Extract the [X, Y] coordinate from the center of the cell holding the provided text.  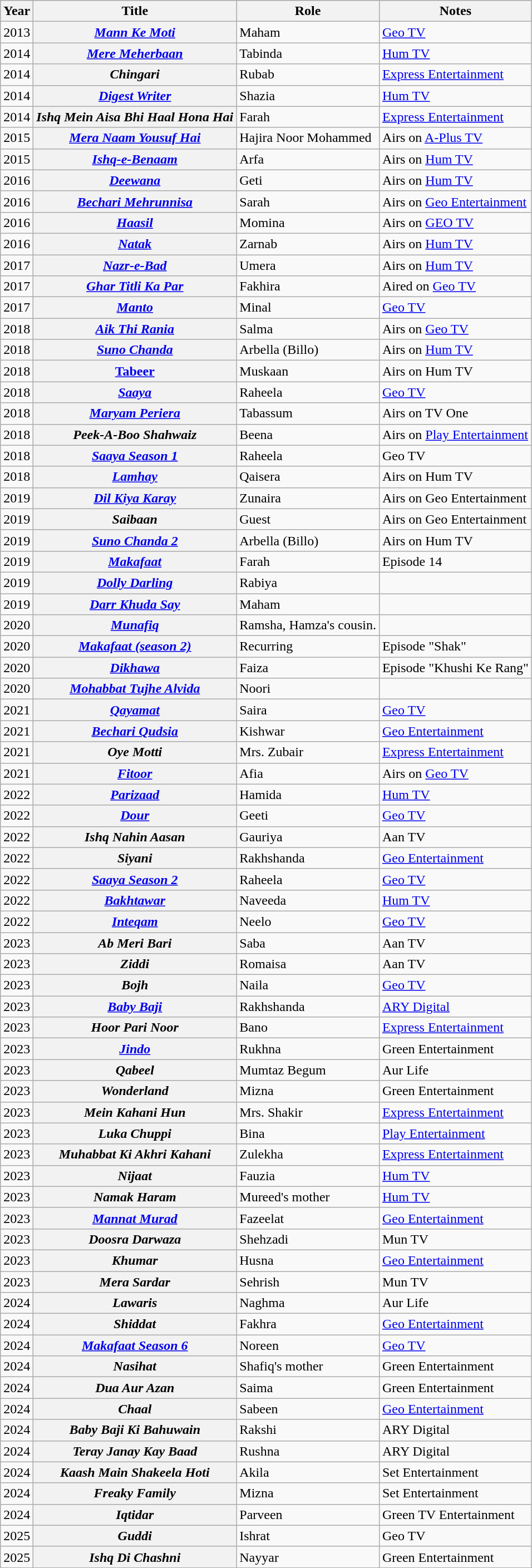
Tabassum [308, 413]
Bano [308, 1028]
Qayamat [135, 710]
Baby Baji Ki Bahuwain [135, 1430]
Freaky Family [135, 1493]
Fitoor [135, 773]
Siyani [135, 858]
Makafaat Season 6 [135, 1345]
Role [308, 11]
Ishrat [308, 1536]
Faiza [308, 668]
Shafiq's mother [308, 1367]
Afia [308, 773]
Natak [135, 244]
Aik Thi Rania [135, 329]
Bechari Mehrunnisa [135, 201]
Tabinda [308, 53]
Kaash Main Shakeela Hoti [135, 1472]
Rukhna [308, 1049]
Green TV Entertainment [455, 1515]
Saaya [135, 392]
Momina [308, 223]
Guddi [135, 1536]
Sarah [308, 201]
Mrs. Shakir [308, 1112]
Noreen [308, 1345]
Mannat Murad [135, 1218]
Lawaris [135, 1303]
Saba [308, 943]
Guest [308, 519]
Qaisera [308, 477]
Title [135, 11]
Zarnab [308, 244]
Hamida [308, 795]
Nasihat [135, 1367]
Muskaan [308, 371]
Airs on GEO TV [455, 223]
Khumar [135, 1260]
Ishq Nahin Aasan [135, 837]
Notes [455, 11]
Akila [308, 1472]
Geti [308, 180]
Saima [308, 1388]
Recurring [308, 647]
Ishq-e-Benaam [135, 159]
Play Entertainment [455, 1133]
Fazeelat [308, 1218]
Romaisa [308, 964]
Neelo [308, 921]
Fakhra [308, 1324]
Kishwar [308, 731]
Zunaira [308, 498]
Mere Meherbaan [135, 53]
Makafaat [135, 561]
Bechari Qudsia [135, 731]
Nijaat [135, 1176]
Mann Ke Moti [135, 32]
Salma [308, 329]
Naila [308, 985]
Naveeda [308, 900]
Tabeer [135, 371]
Rushna [308, 1451]
Baby Baji [135, 1007]
Ramsha, Hamza's cousin. [308, 625]
Nayyar [308, 1557]
Doosra Darwaza [135, 1239]
Peek-A-Boo Shahwaiz [135, 435]
Chaal [135, 1409]
Rakshi [308, 1430]
Oye Motti [135, 752]
Umera [308, 265]
Dour [135, 816]
Suno Chanda 2 [135, 540]
Noori [308, 689]
Digest Writer [135, 96]
Muhabbat Ki Akhri Kahani [135, 1155]
Airs on A-Plus TV [455, 138]
Bakhtawar [135, 900]
Bojh [135, 985]
Deewana [135, 180]
Arfa [308, 159]
Episode "Shak" [455, 647]
Aired on Geo TV [455, 287]
Geeti [308, 816]
Jindo [135, 1049]
Ghar Titli Ka Par [135, 287]
Qabeel [135, 1070]
Gauriya [308, 837]
2013 [17, 32]
Husna [308, 1260]
Mumtaz Begum [308, 1070]
Sehrish [308, 1281]
Makafaat (season 2) [135, 647]
Zulekha [308, 1155]
Shehzadi [308, 1239]
Hajira Noor Mohammed [308, 138]
Saibaan [135, 519]
Parizaad [135, 795]
Naghma [308, 1303]
Saira [308, 710]
Manto [135, 308]
Airs on Play Entertainment [455, 435]
Darr Khuda Say [135, 604]
Mureed's mother [308, 1197]
Saaya Season 1 [135, 456]
Ishq Di Chashni [135, 1557]
Nazr-e-Bad [135, 265]
Ziddi [135, 964]
Year [17, 11]
Episode "Khushi Ke Rang" [455, 668]
Rubab [308, 75]
Beena [308, 435]
Minal [308, 308]
Wonderland [135, 1091]
Fakhira [308, 287]
Mera Naam Yousuf Hai [135, 138]
Fauzia [308, 1176]
Dua Aur Azan [135, 1388]
Inteqam [135, 921]
Namak Haram [135, 1197]
Rabiya [308, 583]
Bina [308, 1133]
Luka Chuppi [135, 1133]
Haasil [135, 223]
Sabeen [308, 1409]
Parveen [308, 1515]
Dil Kiya Karay [135, 498]
Hoor Pari Noor [135, 1028]
Dolly Darling [135, 583]
Shiddat [135, 1324]
Suno Chanda [135, 350]
Mein Kahani Hun [135, 1112]
Mrs. Zubair [308, 752]
Ishq Mein Aisa Bhi Haal Hona Hai [135, 117]
Shazia [308, 96]
Dikhawa [135, 668]
Episode 14 [455, 561]
Chingari [135, 75]
Teray Janay Kay Baad [135, 1451]
Mohabbat Tujhe Alvida [135, 689]
Saaya Season 2 [135, 879]
Mera Sardar [135, 1281]
Lamhay [135, 477]
Maryam Periera [135, 413]
Iqtidar [135, 1515]
Ab Meri Bari [135, 943]
Airs on TV One [455, 413]
Munafiq [135, 625]
